Locate the cell with the specified text and output its [x, y] center coordinate. 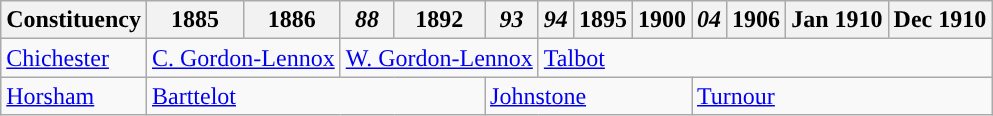
1895 [602, 20]
Chichester [74, 58]
Constituency [74, 20]
C. Gordon-Lennox [243, 58]
Johnstone [588, 96]
W. Gordon-Lennox [439, 58]
94 [556, 20]
1900 [662, 20]
Horsham [74, 96]
1886 [292, 20]
Barttelot [315, 96]
Jan 1910 [837, 20]
1906 [756, 20]
1885 [194, 20]
Dec 1910 [940, 20]
Turnour [842, 96]
Talbot [764, 58]
93 [512, 20]
04 [710, 20]
1892 [440, 20]
88 [367, 20]
